Return the [X, Y] coordinate for the center point of the cell that contains the specified text.  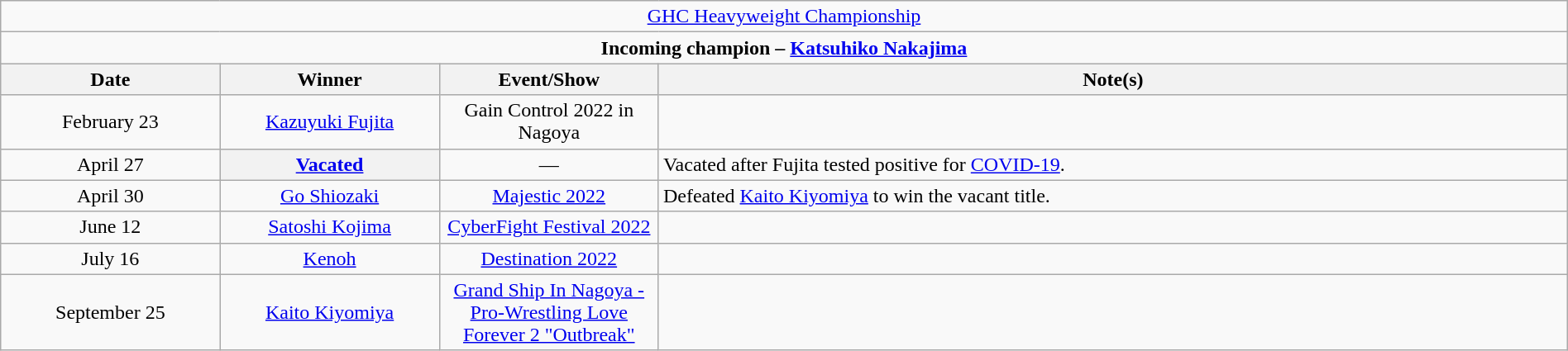
Defeated Kaito Kiyomiya to win the vacant title. [1113, 196]
Winner [329, 79]
Vacated after Fujita tested positive for COVID-19. [1113, 164]
Satoshi Kojima [329, 227]
CyberFight Festival 2022 [549, 227]
Vacated [329, 164]
February 23 [111, 122]
Gain Control 2022 in Nagoya [549, 122]
Kenoh [329, 259]
Event/Show [549, 79]
Go Shiozaki [329, 196]
Incoming champion – Katsuhiko Nakajima [784, 48]
Grand Ship In Nagoya - Pro-Wrestling Love Forever 2 "Outbreak" [549, 312]
April 27 [111, 164]
Majestic 2022 [549, 196]
Destination 2022 [549, 259]
June 12 [111, 227]
Note(s) [1113, 79]
GHC Heavyweight Championship [784, 17]
July 16 [111, 259]
September 25 [111, 312]
Kazuyuki Fujita [329, 122]
Kaito Kiyomiya [329, 312]
April 30 [111, 196]
Date [111, 79]
— [549, 164]
